Detect which cell encompasses the target text, then output its [X, Y] center coordinate. 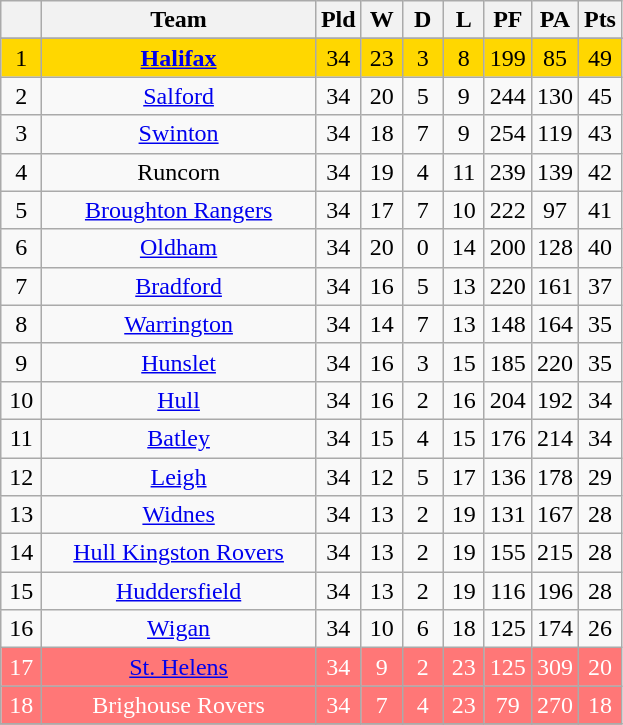
167 [554, 515]
131 [508, 515]
148 [508, 324]
270 [554, 705]
Hull Kingston Rovers [179, 553]
254 [508, 134]
W [382, 20]
Batley [179, 438]
49 [600, 58]
174 [554, 629]
200 [508, 248]
222 [508, 210]
128 [554, 248]
Oldham [179, 248]
37 [600, 286]
Swinton [179, 134]
40 [600, 248]
Pld [338, 20]
309 [554, 667]
42 [600, 172]
155 [508, 553]
26 [600, 629]
185 [508, 362]
214 [554, 438]
Widnes [179, 515]
Brighouse Rovers [179, 705]
Hunslet [179, 362]
244 [508, 96]
41 [600, 210]
Warrington [179, 324]
Halifax [179, 58]
196 [554, 591]
D [422, 20]
178 [554, 477]
PA [554, 20]
Huddersfield [179, 591]
176 [508, 438]
L [464, 20]
PF [508, 20]
Broughton Rangers [179, 210]
79 [508, 705]
45 [600, 96]
161 [554, 286]
215 [554, 553]
Wigan [179, 629]
164 [554, 324]
139 [554, 172]
Runcorn [179, 172]
192 [554, 400]
239 [508, 172]
29 [600, 477]
St. Helens [179, 667]
Pts [600, 20]
136 [508, 477]
204 [508, 400]
43 [600, 134]
130 [554, 96]
116 [508, 591]
85 [554, 58]
199 [508, 58]
0 [422, 248]
Leigh [179, 477]
97 [554, 210]
1 [22, 58]
Hull [179, 400]
Salford [179, 96]
Team [179, 20]
Bradford [179, 286]
119 [554, 134]
